Determine the (X, Y) coordinate at the center of the cell enclosing the given text.  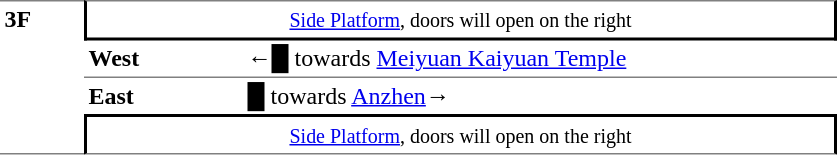
East (164, 96)
West (164, 59)
←█ towards Meiyuan Kaiyuan Temple (540, 59)
█ towards Anzhen→ (540, 96)
3F (42, 77)
